Find where the given text appears and provide that cell's center as (X, Y) coordinate. 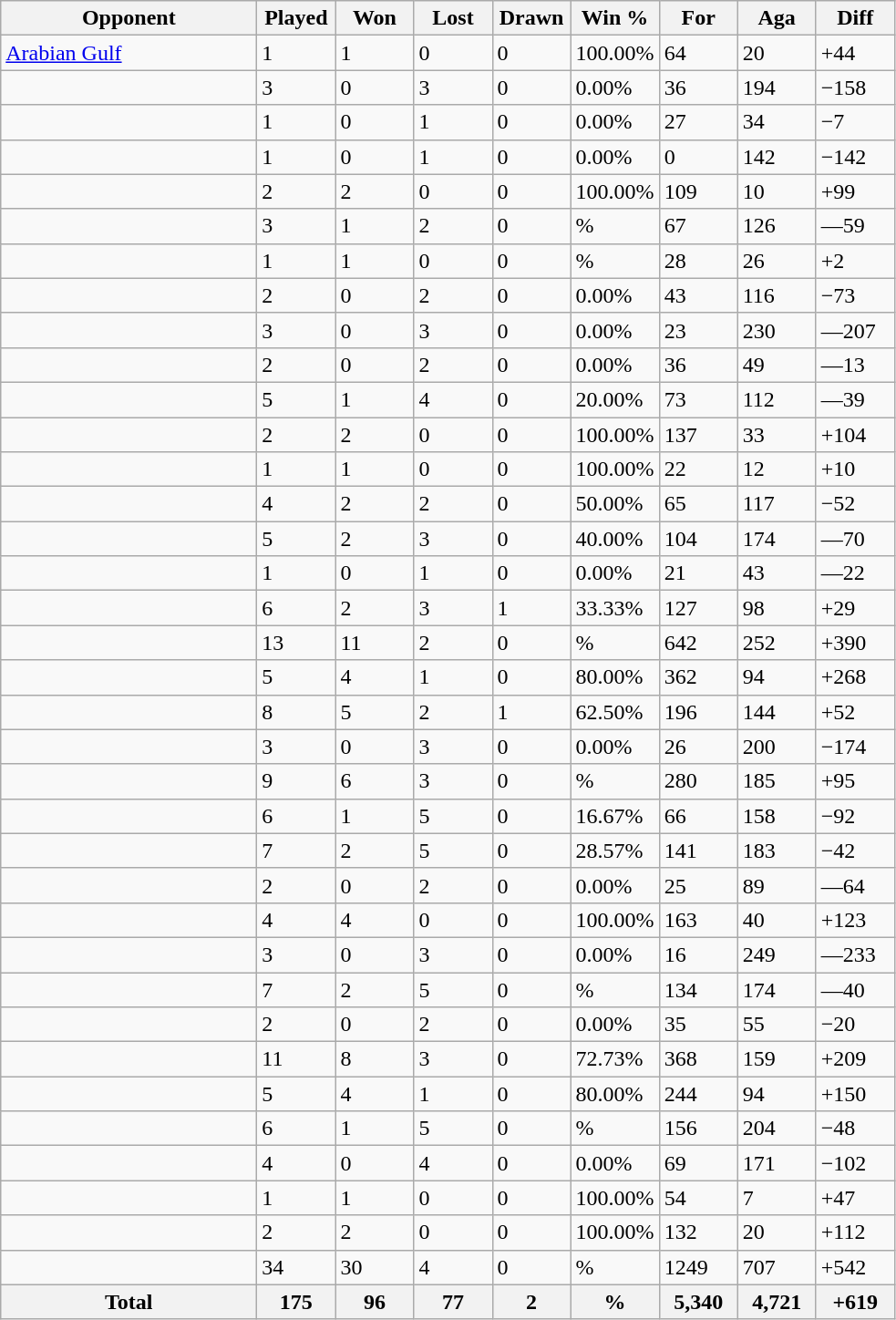
194 (777, 88)
163 (698, 920)
+10 (855, 469)
54 (698, 1198)
+150 (855, 1094)
67 (698, 226)
—233 (855, 954)
40.00% (614, 539)
96 (375, 1302)
28 (698, 261)
144 (777, 712)
+52 (855, 712)
116 (777, 295)
55 (777, 1025)
362 (698, 677)
21 (698, 573)
175 (296, 1302)
252 (777, 643)
50.00% (614, 504)
−48 (855, 1129)
69 (698, 1163)
−92 (855, 816)
65 (698, 504)
+112 (855, 1232)
+268 (855, 677)
+95 (855, 781)
−7 (855, 122)
368 (698, 1059)
5,340 (698, 1302)
Played (296, 18)
158 (777, 816)
+104 (855, 435)
28.57% (614, 851)
244 (698, 1094)
137 (698, 435)
−20 (855, 1025)
159 (777, 1059)
20.00% (614, 399)
13 (296, 643)
16.67% (614, 816)
104 (698, 539)
—70 (855, 539)
196 (698, 712)
4,721 (777, 1302)
−73 (855, 295)
132 (698, 1232)
185 (777, 781)
89 (777, 885)
—207 (855, 330)
−174 (855, 747)
+542 (855, 1267)
73 (698, 399)
Lost (453, 18)
40 (777, 920)
249 (777, 954)
10 (777, 191)
—64 (855, 885)
98 (777, 608)
Win % (614, 18)
−102 (855, 1163)
+619 (855, 1302)
72.73% (614, 1059)
707 (777, 1267)
Opponent (129, 18)
+123 (855, 920)
142 (777, 157)
Aga (777, 18)
16 (698, 954)
Arabian Gulf (129, 53)
117 (777, 504)
12 (777, 469)
200 (777, 747)
642 (698, 643)
141 (698, 851)
Diff (855, 18)
For (698, 18)
134 (698, 989)
112 (777, 399)
109 (698, 191)
−158 (855, 88)
+47 (855, 1198)
127 (698, 608)
—40 (855, 989)
77 (453, 1302)
62.50% (614, 712)
66 (698, 816)
171 (777, 1163)
−52 (855, 504)
−142 (855, 157)
+390 (855, 643)
126 (777, 226)
1249 (698, 1267)
280 (698, 781)
+99 (855, 191)
—22 (855, 573)
9 (296, 781)
Won (375, 18)
+2 (855, 261)
—13 (855, 365)
33.33% (614, 608)
156 (698, 1129)
25 (698, 885)
49 (777, 365)
204 (777, 1129)
+209 (855, 1059)
64 (698, 53)
230 (777, 330)
—39 (855, 399)
Drawn (531, 18)
—59 (855, 226)
35 (698, 1025)
−42 (855, 851)
183 (777, 851)
30 (375, 1267)
23 (698, 330)
22 (698, 469)
+44 (855, 53)
+29 (855, 608)
33 (777, 435)
Total (129, 1302)
27 (698, 122)
